For the text-containing cell, return its midpoint in (X, Y) coordinate format. 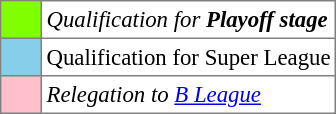
Qualification for Super League (188, 57)
Relegation to B League (188, 95)
Qualification for Playoff stage (188, 20)
